Return the [X, Y] coordinate for the center point of the cell that contains the specified text.  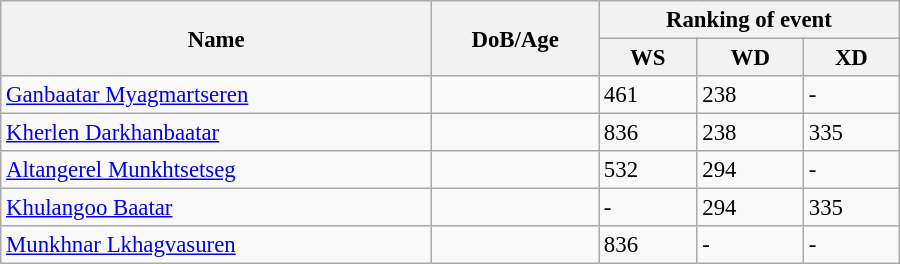
DoB/Age [516, 38]
532 [648, 170]
Altangerel Munkhtsetseg [216, 170]
WS [648, 58]
Ranking of event [750, 20]
Kherlen Darkhanbaatar [216, 133]
WD [750, 58]
461 [648, 95]
Khulangoo Baatar [216, 208]
Ganbaatar Myagmartseren [216, 95]
XD [851, 58]
Name [216, 38]
Munkhnar Lkhagvasuren [216, 245]
